Provide the [x, y] coordinate of the cell's center where the given text is located.  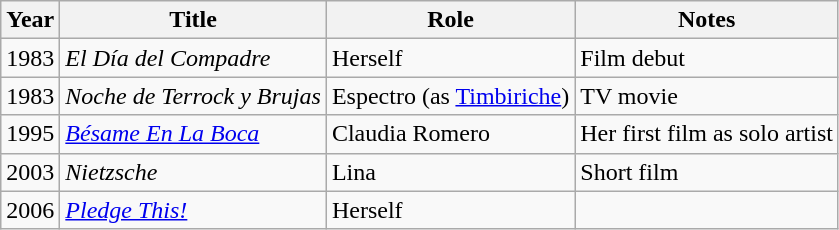
Claudia Romero [450, 134]
TV movie [707, 96]
Noche de Terrock y Brujas [194, 96]
Bésame En La Boca [194, 134]
Pledge This! [194, 210]
Title [194, 20]
2006 [30, 210]
Nietzsche [194, 172]
Notes [707, 20]
Her first film as solo artist [707, 134]
2003 [30, 172]
Role [450, 20]
El Día del Compadre [194, 58]
Lina [450, 172]
Espectro (as Timbiriche) [450, 96]
Film debut [707, 58]
1995 [30, 134]
Short film [707, 172]
Year [30, 20]
